Identify which cell holds the provided text, then report its (X, Y) central coordinate. 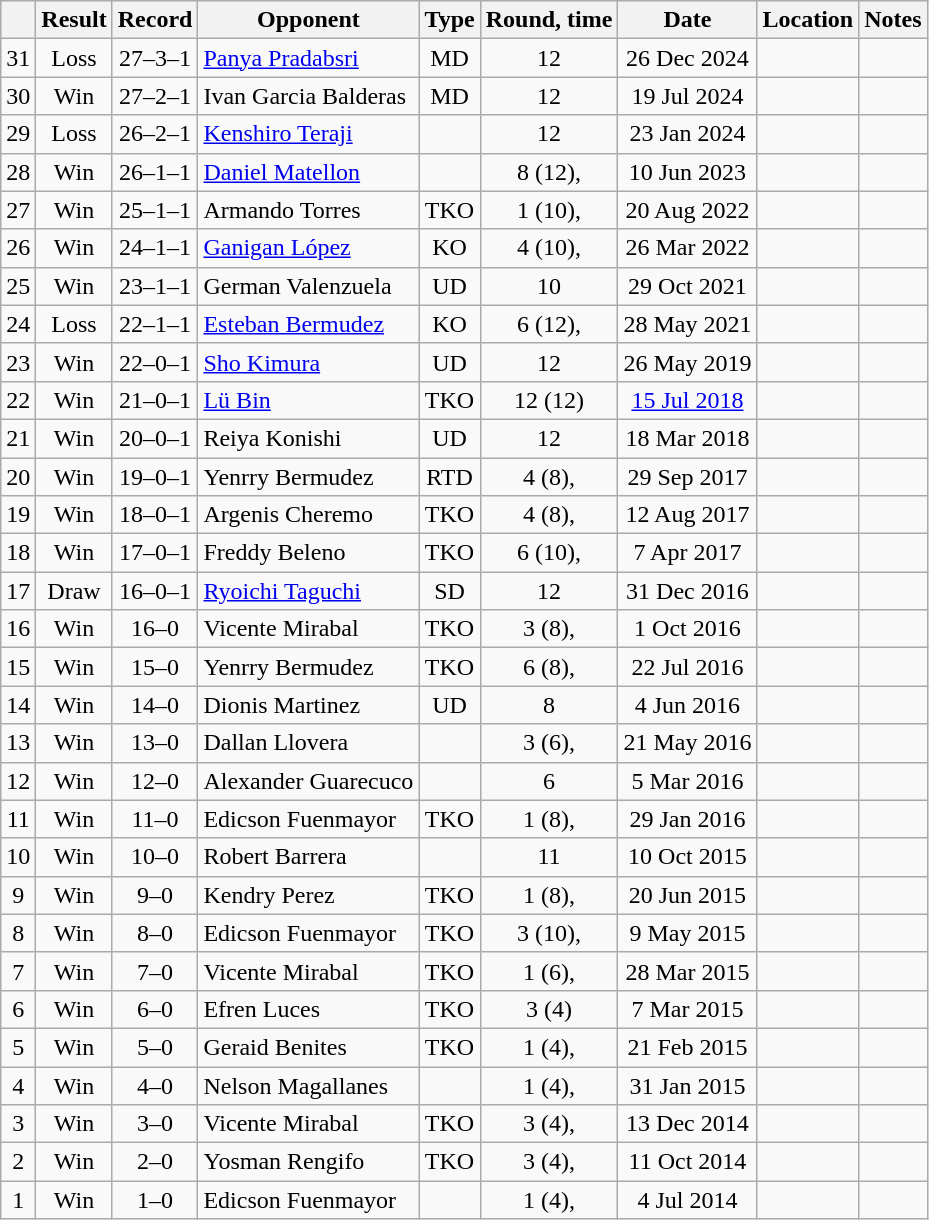
7 Mar 2015 (688, 1009)
4–0 (155, 1085)
Type (450, 20)
23 (18, 362)
13 Dec 2014 (688, 1124)
4 (10), (549, 248)
15 (18, 667)
Location (808, 20)
25 (18, 286)
12 (12) (549, 400)
23 Jan 2024 (688, 134)
Ivan Garcia Balderas (308, 96)
31 Dec 2016 (688, 591)
Lü Bin (308, 400)
Alexander Guarecuco (308, 781)
Argenis Cheremo (308, 515)
4 Jul 2014 (688, 1200)
22–0–1 (155, 362)
Result (74, 20)
20–0–1 (155, 438)
Dionis Martinez (308, 705)
17–0–1 (155, 553)
16–0 (155, 629)
Dallan Llovera (308, 743)
Esteban Bermudez (308, 324)
15 Jul 2018 (688, 400)
22 (18, 400)
Nelson Magallanes (308, 1085)
10 Jun 2023 (688, 172)
26 May 2019 (688, 362)
4 Jun 2016 (688, 705)
16 (18, 629)
26 Dec 2024 (688, 58)
14 (18, 705)
5 (18, 1047)
19–0–1 (155, 477)
3 (10), (549, 933)
31 Jan 2015 (688, 1085)
29 Oct 2021 (688, 286)
2 (18, 1162)
Panya Pradabsri (308, 58)
24–1–1 (155, 248)
Ganigan López (308, 248)
8–0 (155, 933)
Freddy Beleno (308, 553)
9 (18, 895)
9–0 (155, 895)
7 Apr 2017 (688, 553)
18 (18, 553)
Date (688, 20)
21 Feb 2015 (688, 1047)
27–2–1 (155, 96)
Armando Torres (308, 210)
27 (18, 210)
21 May 2016 (688, 743)
Ryoichi Taguchi (308, 591)
12 Aug 2017 (688, 515)
Opponent (308, 20)
3 (6), (549, 743)
7–0 (155, 971)
Notes (893, 20)
1 (6), (549, 971)
7 (18, 971)
13–0 (155, 743)
2–0 (155, 1162)
21 (18, 438)
21–0–1 (155, 400)
26–1–1 (155, 172)
26 (18, 248)
1–0 (155, 1200)
RTD (450, 477)
3–0 (155, 1124)
19 (18, 515)
6 (12), (549, 324)
Daniel Matellon (308, 172)
Robert Barrera (308, 857)
10 Oct 2015 (688, 857)
20 Jun 2015 (688, 895)
5–0 (155, 1047)
30 (18, 96)
15–0 (155, 667)
Record (155, 20)
8 (12), (549, 172)
6–0 (155, 1009)
1 (10), (549, 210)
20 (18, 477)
18–0–1 (155, 515)
3 (4) (549, 1009)
28 Mar 2015 (688, 971)
24 (18, 324)
26–2–1 (155, 134)
19 Jul 2024 (688, 96)
28 May 2021 (688, 324)
23–1–1 (155, 286)
14–0 (155, 705)
Draw (74, 591)
Efren Luces (308, 1009)
4 (18, 1085)
25–1–1 (155, 210)
11 Oct 2014 (688, 1162)
31 (18, 58)
1 (18, 1200)
1 Oct 2016 (688, 629)
Kenshiro Teraji (308, 134)
18 Mar 2018 (688, 438)
3 (8), (549, 629)
Sho Kimura (308, 362)
22 Jul 2016 (688, 667)
29 (18, 134)
16–0–1 (155, 591)
3 (18, 1124)
12–0 (155, 781)
Reiya Konishi (308, 438)
6 (10), (549, 553)
27–3–1 (155, 58)
29 Sep 2017 (688, 477)
26 Mar 2022 (688, 248)
20 Aug 2022 (688, 210)
5 Mar 2016 (688, 781)
10–0 (155, 857)
11–0 (155, 819)
29 Jan 2016 (688, 819)
17 (18, 591)
22–1–1 (155, 324)
Round, time (549, 20)
13 (18, 743)
SD (450, 591)
28 (18, 172)
German Valenzuela (308, 286)
Kendry Perez (308, 895)
Yosman Rengifo (308, 1162)
6 (8), (549, 667)
9 May 2015 (688, 933)
Geraid Benites (308, 1047)
